Return (x, y) of the center of cell containing provided text 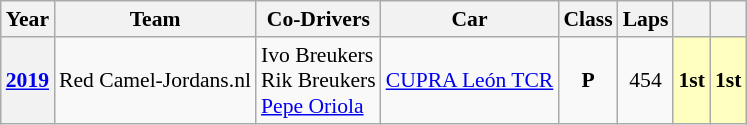
Co-Drivers (318, 19)
Ivo Breukers Rik Breukers Pepe Oriola (318, 80)
454 (646, 80)
Red Camel-Jordans.nl (155, 80)
Class (588, 19)
2019 (28, 80)
Year (28, 19)
Team (155, 19)
P (588, 80)
Laps (646, 19)
CUPRA León TCR (470, 80)
Car (470, 19)
